Detect which cell encompasses the target text, then output its (X, Y) center coordinate. 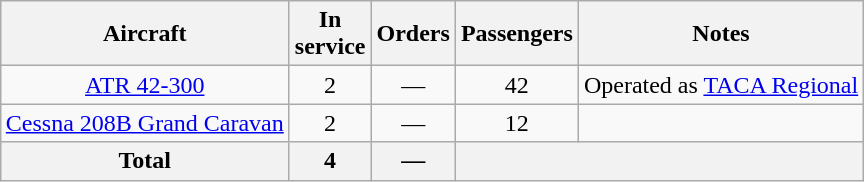
Operated as TACA Regional (720, 85)
12 (516, 123)
Notes (720, 34)
Cessna 208B Grand Caravan (144, 123)
Total (144, 161)
Aircraft (144, 34)
Orders (413, 34)
Passengers (516, 34)
ATR 42-300 (144, 85)
4 (330, 161)
In service (330, 34)
42 (516, 85)
